Output the [X, Y] coordinate of the center of the cell containing the given text.  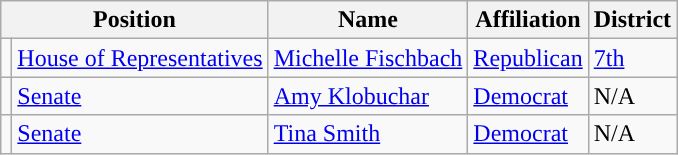
Affiliation [528, 20]
Michelle Fischbach [368, 58]
District [632, 20]
House of Representatives [140, 58]
Republican [528, 58]
Name [368, 20]
Tina Smith [368, 134]
Position [134, 20]
7th [632, 58]
Amy Klobuchar [368, 96]
